From the cell containing the given text, extract its center point as (x, y) coordinate. 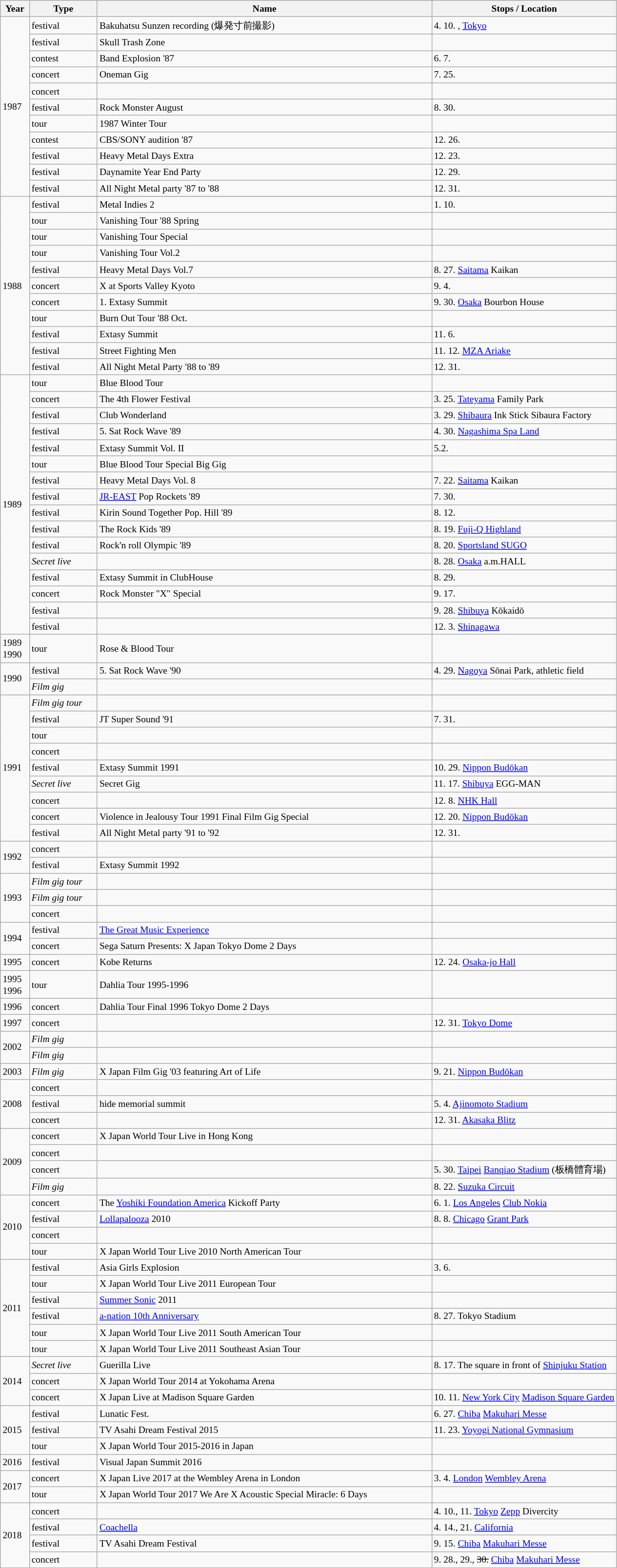
1. 10. (524, 205)
1989 (15, 504)
2016 (15, 1462)
The Rock Kids '89 (264, 529)
4. 10. , Tokyo (524, 25)
2011 (15, 1308)
2002 (15, 1047)
2014 (15, 1381)
7. 22. Saitama Kaikan (524, 481)
12. 23. (524, 156)
7. 31. (524, 719)
Stops / Location (524, 9)
Type (63, 9)
Street Fighting Men (264, 351)
1994 (15, 939)
Bakuhatsu Sunzen recording (爆発寸前撮影) (264, 25)
12. 3. Shinagawa (524, 626)
9. 28. Shibuya Kōkaidō (524, 610)
All Night Metal Party '88 to '89 (264, 367)
Dahlia Tour 1995-1996 (264, 985)
4. 10., 11. Tokyo Zepp Divercity (524, 1511)
X Japan World Tour 2017 We Are X Acoustic Special Miracle: 6 Days (264, 1494)
Vanishing Tour Vol.2 (264, 253)
Extasy Summit 1991 (264, 768)
12. 31. Akasaka Blitz (524, 1120)
1987 Winter Tour (264, 124)
19891990 (15, 648)
19951996 (15, 985)
2017 (15, 1487)
X Japan World Tour 2015-2016 in Japan (264, 1446)
12. 8. NHK Hall (524, 800)
8. 8. Chicago Grant Park (524, 1219)
8. 27. Saitama Kaikan (524, 269)
1990 (15, 678)
Rock Monster "X" Special (264, 594)
a-nation 10th Anniversary (264, 1316)
8. 28. Osaka a.m.HALL (524, 561)
2008 (15, 1104)
X Japan World Tour 2014 at Yokohama Arena (264, 1381)
Club Wonderland (264, 415)
9. 4. (524, 286)
Name (264, 9)
1993 (15, 898)
4. 14., 21. California (524, 1528)
Lollapalooza 2010 (264, 1219)
Skull Trash Zone (264, 42)
Vanishing Tour '88 Spring (264, 220)
3. 29. Shibaura Ink Stick Sibaura Factory (524, 415)
9. 17. (524, 594)
Heavy Metal Days Vol.7 (264, 269)
Year (15, 9)
7. 25. (524, 75)
X Japan Live at Madison Square Garden (264, 1397)
1995 (15, 962)
Guerilla Live (264, 1365)
Extasy Summit (264, 334)
Metal Indies 2 (264, 205)
2010 (15, 1227)
Extasy Summit in ClubHouse (264, 578)
3. 4. London Wembley Arena (524, 1479)
X Japan Film Gig '03 featuring Art of Life (264, 1071)
2015 (15, 1430)
Heavy Metal Days Vol. 8 (264, 481)
Kirin Sound Together Pop. Hill '89 (264, 513)
3. 25. Tateyama Family Park (524, 399)
All Night Metal party '87 to '88 (264, 188)
11. 17. Shibuya EGG-MAN (524, 784)
4. 30. Nagashima Spa Land (524, 432)
9. 30. Osaka Bourbon House (524, 302)
Coachella (264, 1528)
10. 11. New York City Madison Square Garden (524, 1397)
5. Sat Rock Wave '89 (264, 432)
TV Asahi Dream Festival (264, 1543)
Rock'n roll Olympic '89 (264, 545)
Vanishing Tour Special (264, 237)
X at Sports Valley Kyoto (264, 286)
Band Explosion '87 (264, 58)
Summer Sonic 2011 (264, 1300)
9. 21. Nippon Budōkan (524, 1071)
Visual Japan Summit 2016 (264, 1462)
CBS/SONY audition '87 (264, 139)
5. 30. Taipei Banqiao Stadium (板橋體育場) (524, 1169)
The 4th Flower Festival (264, 399)
8. 12. (524, 513)
6. 1. Los Angeles Club Nokia (524, 1203)
8. 17. The square in front of Shinjuku Station (524, 1365)
The Yoshiki Foundation America Kickoff Party (264, 1203)
8. 30. (524, 107)
8. 20. Sportsland SUGO (524, 545)
Blue Blood Tour (264, 383)
12. 24. Osaka-jo Hall (524, 962)
Daynamite Year End Party (264, 173)
3. 6. (524, 1267)
Burn Out Tour '88 Oct. (264, 318)
Sega Saturn Presents: X Japan Tokyo Dome 2 Days (264, 947)
TV Asahi Dream Festival 2015 (264, 1430)
Lunatic Fest. (264, 1413)
1992 (15, 857)
1996 (15, 1007)
12. 31. Tokyo Dome (524, 1023)
1997 (15, 1023)
X Japan World Tour Live in Hong Kong (264, 1137)
12. 20. Nippon Budōkan (524, 817)
11. 23. Yoyogi National Gymnasium (524, 1430)
8. 19. Fuji-Q Highland (524, 529)
Rose & Blood Tour (264, 648)
2003 (15, 1071)
Extasy Summit 1992 (264, 865)
Violence in Jealousy Tour 1991 Final Film Gig Special (264, 817)
1987 (15, 106)
1. Extasy Summit (264, 302)
2009 (15, 1161)
Blue Blood Tour Special Big Gig (264, 464)
5. 4. Ajinomoto Stadium (524, 1103)
Kobe Returns (264, 962)
X Japan World Tour Live 2010 North American Tour (264, 1252)
5. Sat Rock Wave '90 (264, 671)
7. 30. (524, 496)
X Japan World Tour Live 2011 South American Tour (264, 1333)
Oneman Gig (264, 75)
1988 (15, 286)
JT Super Sound '91 (264, 719)
12. 26. (524, 139)
The Great Music Experience (264, 930)
8. 29. (524, 578)
5.2. (524, 447)
Dahlia Tour Final 1996 Tokyo Dome 2 Days (264, 1007)
9. 28., 29., 30. Chiba Makuhari Messe (524, 1560)
8. 27. Tokyo Stadium (524, 1316)
6. 27. Chiba Makuhari Messe (524, 1413)
Extasy Summit Vol. II (264, 447)
11. 12. MZA Ariake (524, 351)
8. 22. Suzuka Circuit (524, 1186)
Heavy Metal Days Extra (264, 156)
2018 (15, 1535)
6. 7. (524, 58)
11. 6. (524, 334)
4. 29. Nagoya Sōnai Park, athletic field (524, 671)
10. 29. Nippon Budōkan (524, 768)
X Japan World Tour Live 2011 European Tour (264, 1284)
JR-EAST Pop Rockets '89 (264, 496)
X Japan Live 2017 at the Wembley Arena in London (264, 1479)
12. 29. (524, 173)
9. 15. Chiba Makuhari Messe (524, 1543)
Rock Monster August (264, 107)
1991 (15, 768)
All Night Metal party '91 to '92 (264, 832)
Asia Girls Explosion (264, 1267)
hide memorial summit (264, 1103)
Secret Gig (264, 784)
X Japan World Tour Live 2011 Southeast Asian Tour (264, 1349)
